For the text-containing cell, return its midpoint in (X, Y) coordinate format. 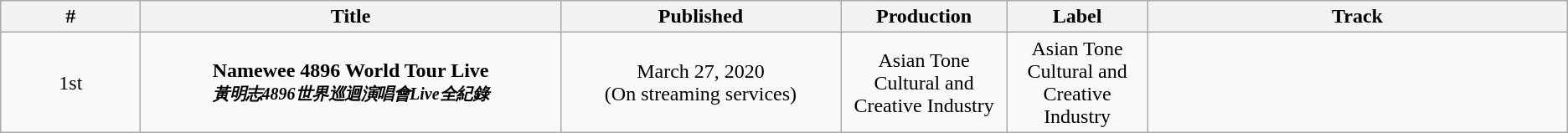
# (70, 17)
1st (70, 82)
Namewee 4896 World Tour Live黃明志4896世界巡迴演唱會Live全紀錄 (350, 82)
March 27, 2020 (On streaming services) (700, 82)
Production (925, 17)
Title (350, 17)
Label (1077, 17)
Track (1358, 17)
Published (700, 17)
